For the text-containing cell, return its midpoint in (X, Y) coordinate format. 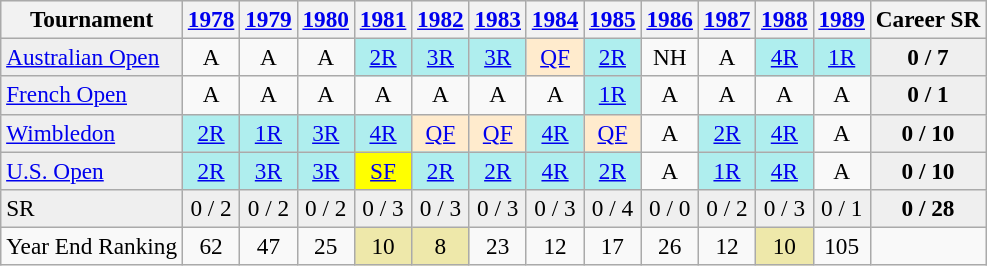
25 (326, 246)
Year End Ranking (92, 246)
French Open (92, 95)
1985 (612, 19)
0 / 28 (928, 208)
1979 (268, 19)
U.S. Open (92, 170)
Australian Open (92, 57)
1984 (554, 19)
NH (670, 57)
SR (92, 208)
0 / 4 (612, 208)
Career SR (928, 19)
0 / 0 (670, 208)
23 (498, 246)
1989 (842, 19)
8 (440, 246)
47 (268, 246)
1982 (440, 19)
Wimbledon (92, 133)
1987 (726, 19)
1983 (498, 19)
1978 (210, 19)
1986 (670, 19)
105 (842, 246)
1988 (784, 19)
26 (670, 246)
1981 (382, 19)
Tournament (92, 19)
SF (382, 170)
62 (210, 246)
17 (612, 246)
0 / 7 (928, 57)
1980 (326, 19)
